From the cell containing the given text, extract its center point as (X, Y) coordinate. 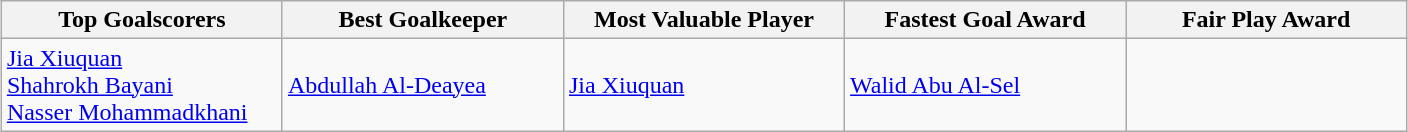
Best Goalkeeper (422, 20)
Fair Play Award (1266, 20)
Fastest Goal Award (986, 20)
Jia Xiuquan (704, 85)
Most Valuable Player (704, 20)
Top Goalscorers (142, 20)
Walid Abu Al-Sel (986, 85)
Abdullah Al-Deayea (422, 85)
Jia Xiuquan Shahrokh Bayani Nasser Mohammadkhani (142, 85)
